From the cell containing the given text, extract its center point as (X, Y) coordinate. 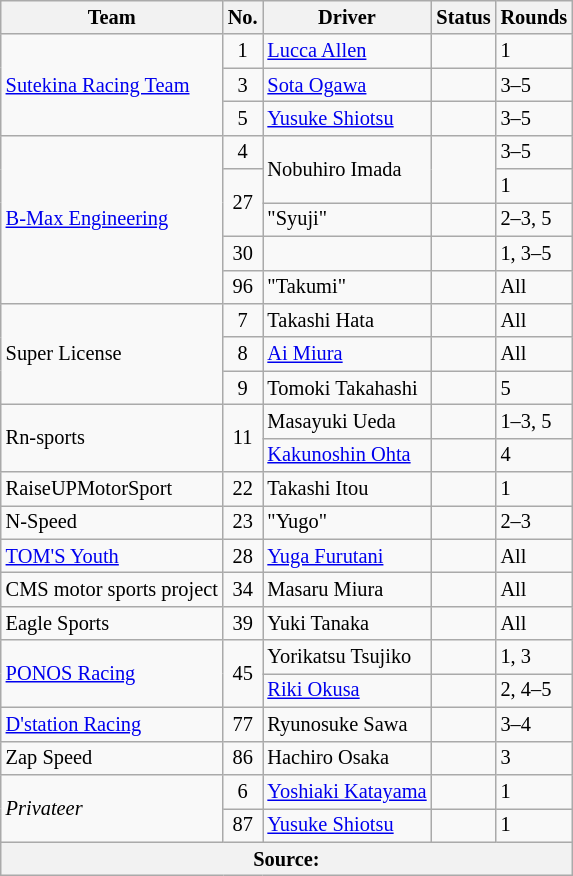
Yuki Tanaka (346, 623)
Team (112, 17)
B-Max Engineering (112, 219)
96 (243, 287)
CMS motor sports project (112, 589)
TOM'S Youth (112, 556)
34 (243, 589)
87 (243, 825)
6 (243, 791)
Rn-sports (112, 438)
Status (464, 17)
1–3, 5 (534, 421)
Riki Okusa (346, 690)
2–3, 5 (534, 219)
"Takumi" (346, 287)
30 (243, 253)
Driver (346, 17)
2–3 (534, 522)
1, 3–5 (534, 253)
Hachiro Osaka (346, 758)
28 (243, 556)
Lucca Allen (346, 51)
Zap Speed (112, 758)
Rounds (534, 17)
Takashi Itou (346, 489)
11 (243, 438)
3–4 (534, 724)
Yuga Furutani (346, 556)
RaiseUPMotorSport (112, 489)
Nobuhiro Imada (346, 168)
39 (243, 623)
23 (243, 522)
Ryunosuke Sawa (346, 724)
Eagle Sports (112, 623)
9 (243, 388)
Kakunoshin Ohta (346, 455)
Privateer (112, 808)
Masayuki Ueda (346, 421)
N-Speed (112, 522)
Takashi Hata (346, 320)
Tomoki Takahashi (346, 388)
Ai Miura (346, 354)
7 (243, 320)
PONOS Racing (112, 674)
77 (243, 724)
Sota Ogawa (346, 85)
27 (243, 202)
Sutekina Racing Team (112, 84)
45 (243, 674)
No. (243, 17)
Yoshiaki Katayama (346, 791)
Masaru Miura (346, 589)
22 (243, 489)
D'station Racing (112, 724)
Source: (286, 859)
2, 4–5 (534, 690)
"Syuji" (346, 219)
8 (243, 354)
1, 3 (534, 657)
86 (243, 758)
Yorikatsu Tsujiko (346, 657)
"Yugo" (346, 522)
Super License (112, 354)
